Locate the cell with the specified text and output its (x, y) center coordinate. 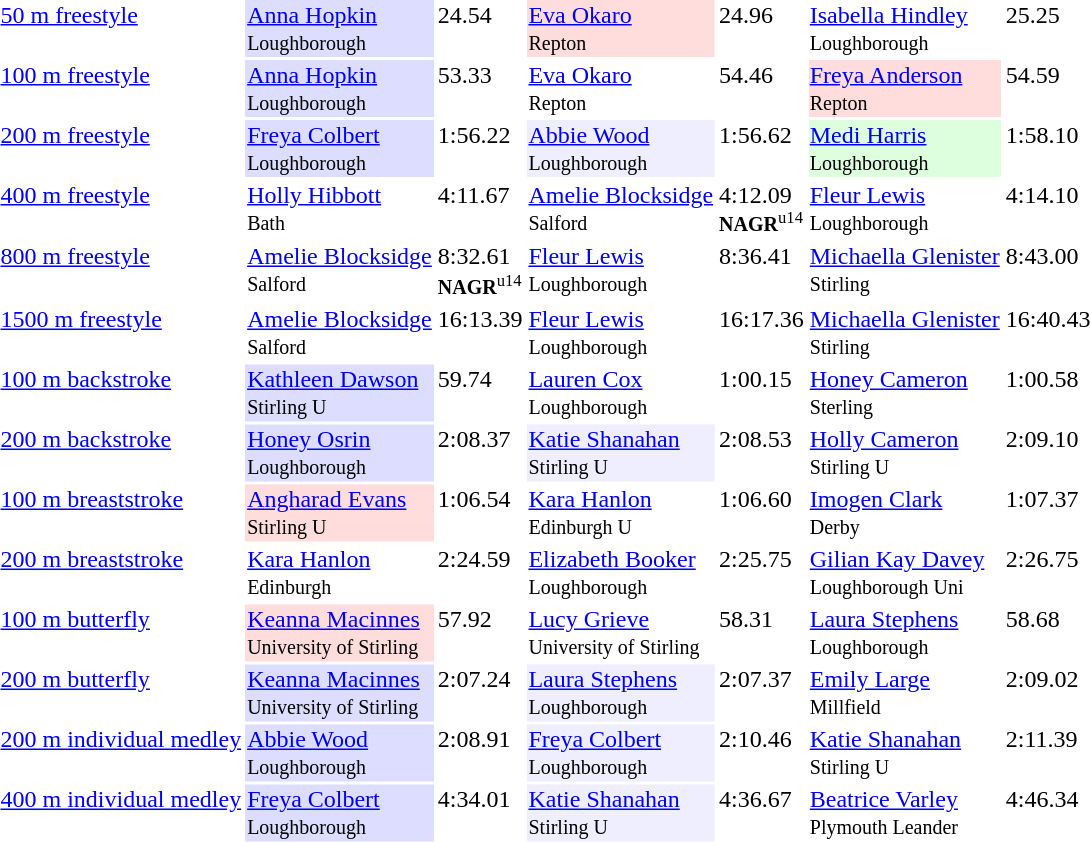
53.33 (480, 88)
Lauren CoxLoughborough (621, 392)
Honey CameronSterling (904, 392)
54.46 (762, 88)
Elizabeth BookerLoughborough (621, 572)
Beatrice VarleyPlymouth Leander (904, 812)
2:07.24 (480, 692)
58.31 (762, 632)
1:06.54 (480, 512)
24.96 (762, 28)
4:36.67 (762, 812)
Gilian Kay DaveyLoughborough Uni (904, 572)
Imogen ClarkDerby (904, 512)
Freya AndersonRepton (904, 88)
2:10.46 (762, 752)
2:08.53 (762, 452)
Kara HanlonEdinburgh (340, 572)
1:56.22 (480, 148)
2:08.91 (480, 752)
Medi HarrisLoughborough (904, 148)
Holly HibbottBath (340, 210)
4:11.67 (480, 210)
2:24.59 (480, 572)
59.74 (480, 392)
Lucy GrieveUniversity of Stirling (621, 632)
8:36.41 (762, 272)
1:06.60 (762, 512)
4:12.09 NAGRu14 (762, 210)
2:25.75 (762, 572)
Isabella HindleyLoughborough (904, 28)
8:32.61 NAGRu14 (480, 272)
16:13.39 (480, 332)
1:56.62 (762, 148)
Kathleen DawsonStirling U (340, 392)
2:08.37 (480, 452)
Holly CameronStirling U (904, 452)
Emily LargeMillfield (904, 692)
57.92 (480, 632)
Honey OsrinLoughborough (340, 452)
4:34.01 (480, 812)
24.54 (480, 28)
Angharad EvansStirling U (340, 512)
1:00.15 (762, 392)
2:07.37 (762, 692)
16:17.36 (762, 332)
Kara HanlonEdinburgh U (621, 512)
